Output the [x, y] coordinate of the center of the cell containing the given text.  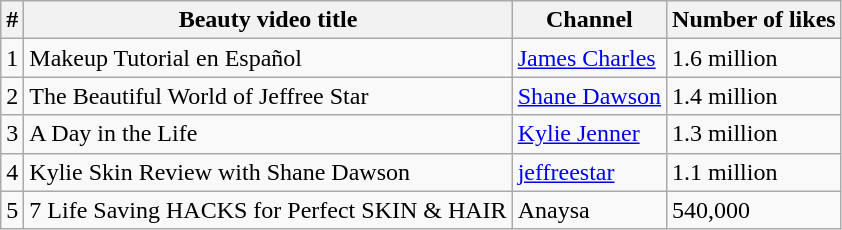
1.6 million [754, 58]
Beauty video title [268, 20]
3 [12, 134]
540,000 [754, 210]
1.1 million [754, 172]
James Charles [589, 58]
2 [12, 96]
Kylie Skin Review with Shane Dawson [268, 172]
jeffreestar [589, 172]
A Day in the Life [268, 134]
4 [12, 172]
Number of likes [754, 20]
Makeup Tutorial en Español [268, 58]
Channel [589, 20]
Kylie Jenner [589, 134]
Shane Dawson [589, 96]
1.3 million [754, 134]
The Beautiful World of Jeffree Star [268, 96]
1.4 million [754, 96]
5 [12, 210]
Anaysa [589, 210]
1 [12, 58]
7 Life Saving HACKS for Perfect SKIN & HAIR [268, 210]
# [12, 20]
